Return the (X, Y) coordinate for the center point of the cell that contains the specified text.  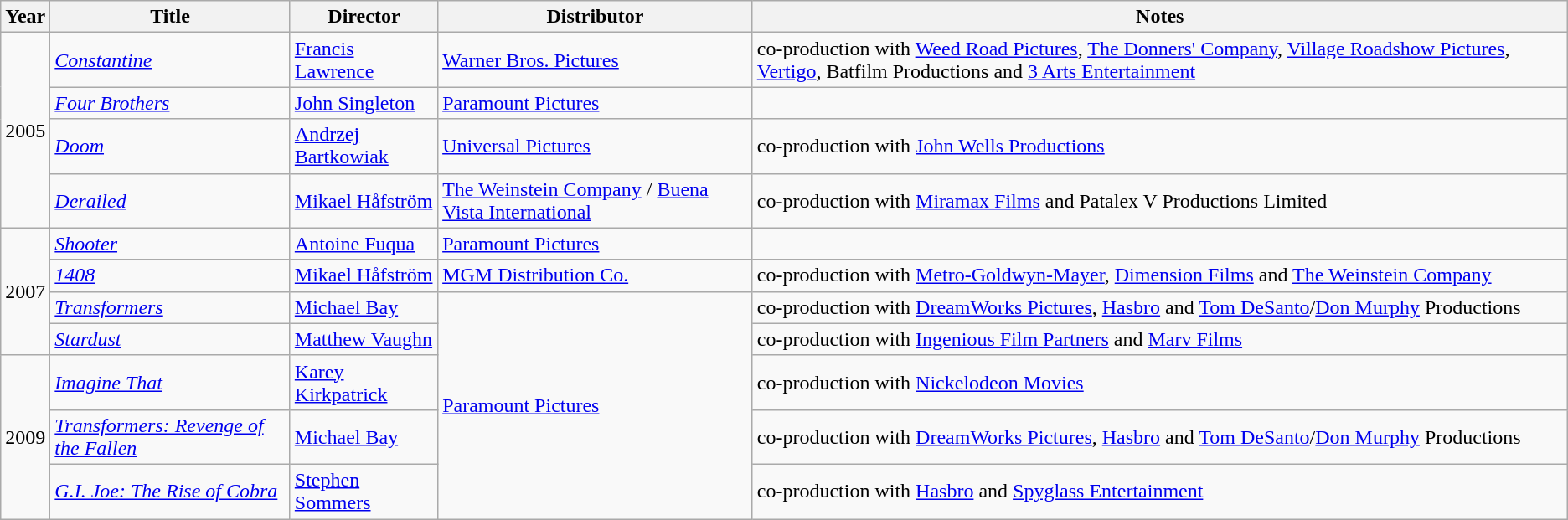
Warner Bros. Pictures (596, 60)
co-production with Ingenious Film Partners and Marv Films (1159, 339)
co-production with Metro-Goldwyn-Mayer, Dimension Films and The Weinstein Company (1159, 275)
Shooter (170, 244)
Title (170, 17)
1408 (170, 275)
Distributor (596, 17)
Four Brothers (170, 103)
Andrzej Bartkowiak (364, 146)
Transformers: Revenge of the Fallen (170, 437)
Francis Lawrence (364, 60)
Constantine (170, 60)
Stardust (170, 339)
Derailed (170, 201)
Antoine Fuqua (364, 244)
Imagine That (170, 382)
Karey Kirkpatrick (364, 382)
co-production with Hasbro and Spyglass Entertainment (1159, 491)
The Weinstein Company / Buena Vista International (596, 201)
Year (25, 17)
co-production with Weed Road Pictures, The Donners' Company, Village Roadshow Pictures, Vertigo, Batfilm Productions and 3 Arts Entertainment (1159, 60)
John Singleton (364, 103)
Matthew Vaughn (364, 339)
co-production with Miramax Films and Patalex V Productions Limited (1159, 201)
MGM Distribution Co. (596, 275)
2009 (25, 437)
Transformers (170, 307)
Doom (170, 146)
Director (364, 17)
co-production with Nickelodeon Movies (1159, 382)
G.I. Joe: The Rise of Cobra (170, 491)
Universal Pictures (596, 146)
Stephen Sommers (364, 491)
2007 (25, 291)
2005 (25, 131)
co-production with John Wells Productions (1159, 146)
Notes (1159, 17)
